Find where the given text appears and provide that cell's center as (x, y) coordinate. 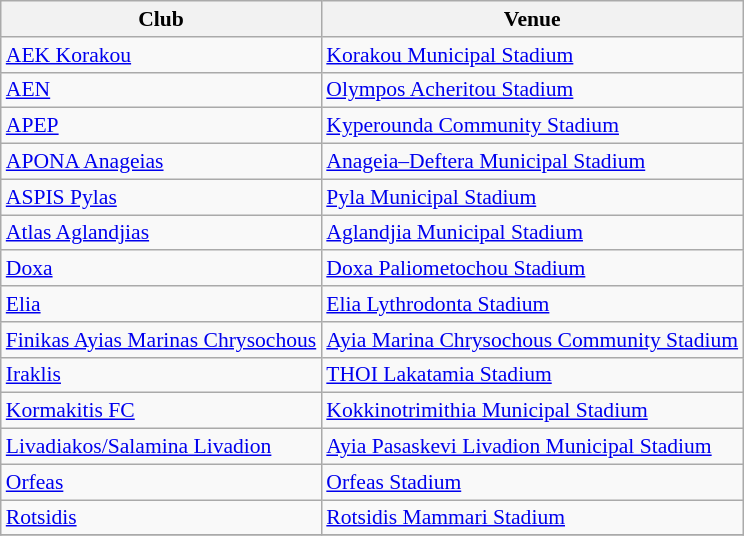
Korakou Municipal Stadium (532, 55)
Pyla Municipal Stadium (532, 197)
Kyperounda Community Stadium (532, 126)
Venue (532, 19)
Rotsidis (162, 518)
Atlas Aglandjias (162, 233)
Iraklis (162, 375)
Olympos Acheritou Stadium (532, 90)
APONA Anageias (162, 162)
Elia Lythrodonta Stadium (532, 304)
ASPIS Pylas (162, 197)
APEP (162, 126)
Finikas Ayias Marinas Chrysochous (162, 340)
Kormakitis FC (162, 411)
Club (162, 19)
AEN (162, 90)
Orfeas (162, 482)
Doxa Paliometochou Stadium (532, 269)
Kokkinotrimithia Municipal Stadium (532, 411)
Elia (162, 304)
Anageia–Deftera Municipal Stadium (532, 162)
AEK Korakou (162, 55)
Aglandjia Municipal Stadium (532, 233)
Orfeas Stadium (532, 482)
Livadiakos/Salamina Livadion (162, 447)
Ayia Marina Chrysochous Community Stadium (532, 340)
THOI Lakatamia Stadium (532, 375)
Doxa (162, 269)
Rotsidis Mammari Stadium (532, 518)
Ayia Pasaskevi Livadion Municipal Stadium (532, 447)
